For the text-containing cell, return its midpoint in (X, Y) coordinate format. 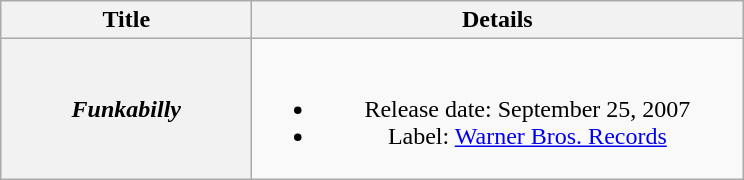
Release date: September 25, 2007Label: Warner Bros. Records (498, 109)
Title (126, 20)
Details (498, 20)
Funkabilly (126, 109)
